Return [x, y] of the center of cell containing provided text 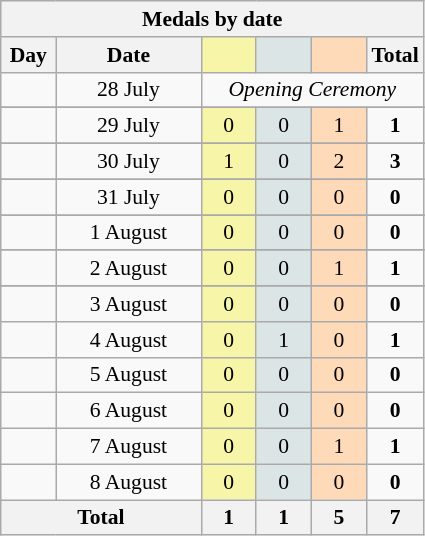
4 August [128, 340]
28 July [128, 90]
Opening Ceremony [312, 90]
3 August [128, 304]
5 August [128, 375]
Day [28, 55]
Date [128, 55]
2 [338, 162]
30 July [128, 162]
Medals by date [212, 19]
31 July [128, 197]
8 August [128, 482]
6 August [128, 411]
5 [338, 518]
29 July [128, 126]
7 August [128, 447]
1 August [128, 233]
7 [394, 518]
3 [394, 162]
2 August [128, 269]
